Return (x, y) of the center of cell containing provided text 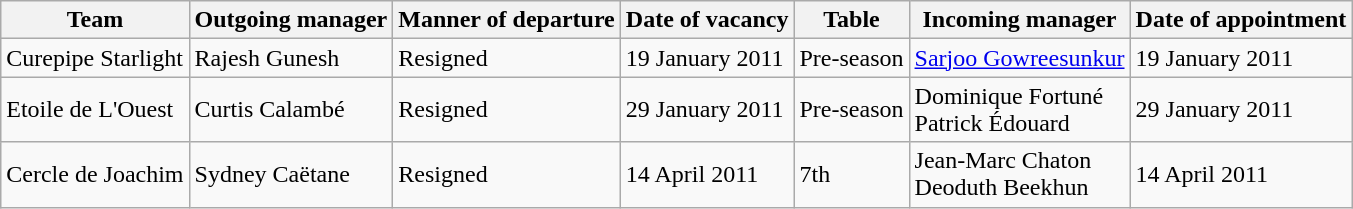
Curepipe Starlight (95, 58)
Sydney Caëtane (291, 174)
Cercle de Joachim (95, 174)
Table (852, 20)
Manner of departure (506, 20)
7th (852, 174)
Date of vacancy (707, 20)
Incoming manager (1020, 20)
Etoile de L'Ouest (95, 110)
Date of appointment (1241, 20)
Jean-Marc Chaton Deoduth Beekhun (1020, 174)
Outgoing manager (291, 20)
Team (95, 20)
Sarjoo Gowreesunkur (1020, 58)
Dominique Fortuné Patrick Édouard (1020, 110)
Rajesh Gunesh (291, 58)
Curtis Calambé (291, 110)
